Provide the (X, Y) coordinate of the cell's center where the given text is located.  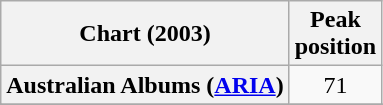
Chart (2003) (145, 34)
Peakposition (335, 34)
71 (335, 85)
Australian Albums (ARIA) (145, 85)
